Determine the [x, y] coordinate at the center of the cell enclosing the given text.  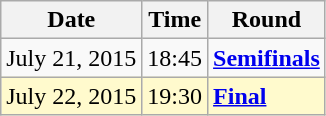
Time [175, 20]
July 21, 2015 [72, 58]
19:30 [175, 96]
Semifinals [267, 58]
July 22, 2015 [72, 96]
Date [72, 20]
18:45 [175, 58]
Final [267, 96]
Round [267, 20]
